Locate the cell with the specified text and output its [X, Y] center coordinate. 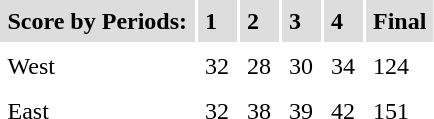
Final [400, 21]
West [98, 66]
Score by Periods: [98, 21]
3 [302, 21]
34 [344, 66]
124 [400, 66]
32 [218, 66]
28 [260, 66]
30 [302, 66]
1 [218, 21]
2 [260, 21]
4 [344, 21]
